Capture the cell that displays the provided text and extract its [x, y] central coordinate. 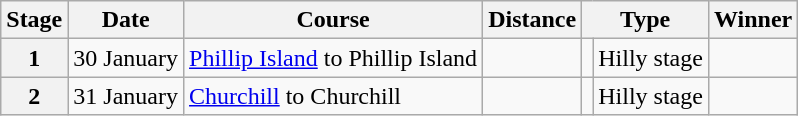
1 [34, 58]
2 [34, 96]
Churchill to Churchill [334, 96]
30 January [126, 58]
Phillip Island to Phillip Island [334, 58]
Distance [532, 20]
Type [646, 20]
Course [334, 20]
Stage [34, 20]
Winner [752, 20]
Date [126, 20]
31 January [126, 96]
